Scan for the cell matching the given text and deliver its (x, y) coordinate at center. 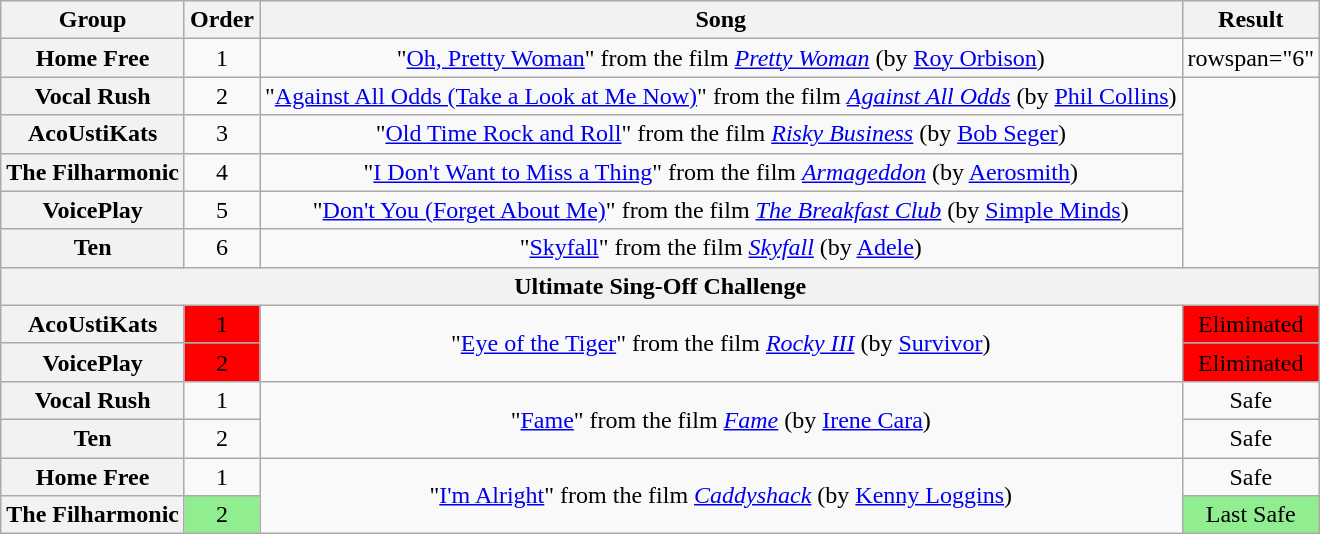
Ultimate Sing-Off Challenge (660, 286)
"Skyfall" from the film Skyfall (by Adele) (721, 248)
"Old Time Rock and Roll" from the film Risky Business (by Bob Seger) (721, 134)
4 (222, 172)
"Don't You (Forget About Me)" from the film The Breakfast Club (by Simple Minds) (721, 210)
Order (222, 20)
3 (222, 134)
"I Don't Want to Miss a Thing" from the film Armageddon (by Aerosmith) (721, 172)
Group (93, 20)
Result (1251, 20)
"Oh, Pretty Woman" from the film Pretty Woman (by Roy Orbison) (721, 58)
5 (222, 210)
6 (222, 248)
"Fame" from the film Fame (by Irene Cara) (721, 419)
Last Safe (1251, 515)
rowspan="6" (1251, 58)
Song (721, 20)
"Against All Odds (Take a Look at Me Now)" from the film Against All Odds (by Phil Collins) (721, 96)
"Eye of the Tiger" from the film Rocky III (by Survivor) (721, 343)
"I'm Alright" from the film Caddyshack (by Kenny Loggins) (721, 496)
